Identify which cell holds the provided text, then report its (x, y) central coordinate. 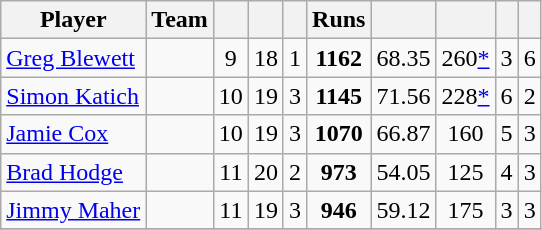
Jimmy Maher (74, 210)
5 (506, 134)
Brad Hodge (74, 172)
1162 (339, 58)
946 (339, 210)
Greg Blewett (74, 58)
228* (466, 96)
18 (266, 58)
Runs (339, 20)
Player (74, 20)
175 (466, 210)
125 (466, 172)
260* (466, 58)
160 (466, 134)
20 (266, 172)
71.56 (404, 96)
1 (294, 58)
Simon Katich (74, 96)
Jamie Cox (74, 134)
1145 (339, 96)
973 (339, 172)
59.12 (404, 210)
68.35 (404, 58)
1070 (339, 134)
66.87 (404, 134)
4 (506, 172)
54.05 (404, 172)
9 (230, 58)
Team (180, 20)
